Output the (X, Y) coordinate of the center of the cell containing the given text.  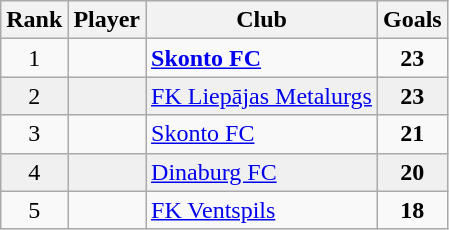
Club (262, 20)
FK Ventspils (262, 210)
FK Liepājas Metalurgs (262, 96)
2 (34, 96)
Rank (34, 20)
5 (34, 210)
4 (34, 172)
3 (34, 134)
21 (412, 134)
Player (107, 20)
1 (34, 58)
20 (412, 172)
Goals (412, 20)
Dinaburg FC (262, 172)
18 (412, 210)
